Search for the cell housing the specified text and yield its (x, y) center coordinate. 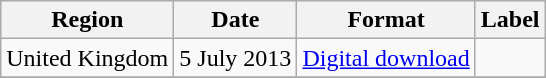
Format (386, 20)
Date (236, 20)
5 July 2013 (236, 58)
United Kingdom (88, 58)
Region (88, 20)
Digital download (386, 58)
Label (510, 20)
